Detect which cell encompasses the target text, then output its [X, Y] center coordinate. 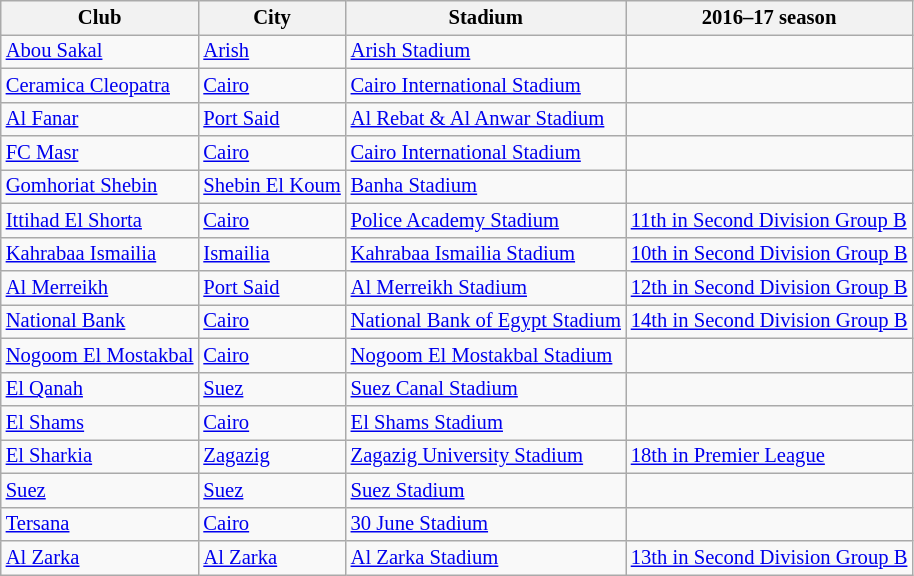
Shebin El Koum [272, 186]
Al Merreikh [100, 287]
Nogoom El Mostakbal Stadium [486, 355]
Zagazig [272, 456]
Police Academy Stadium [486, 220]
Suez Canal Stadium [486, 389]
Ceramica Cleopatra [100, 85]
Al Merreikh Stadium [486, 287]
Banha Stadium [486, 186]
Stadium [486, 17]
Al Fanar [100, 119]
Arish Stadium [486, 51]
El Shams [100, 423]
18th in Premier League [769, 456]
Ittihad El Shorta [100, 220]
Kahrabaa Ismailia Stadium [486, 254]
2016–17 season [769, 17]
30 June Stadium [486, 524]
Abou Sakal [100, 51]
Kahrabaa Ismailia [100, 254]
City [272, 17]
Zagazig University Stadium [486, 456]
Ismailia [272, 254]
Gomhoriat Shebin [100, 186]
Al Zarka Stadium [486, 557]
11th in Second Division Group B [769, 220]
13th in Second Division Group B [769, 557]
12th in Second Division Group B [769, 287]
El Shams Stadium [486, 423]
El Qanah [100, 389]
El Sharkia [100, 456]
Nogoom El Mostakbal [100, 355]
Suez Stadium [486, 490]
National Bank [100, 321]
14th in Second Division Group B [769, 321]
Arish [272, 51]
Al Rebat & Al Anwar Stadium [486, 119]
National Bank of Egypt Stadium [486, 321]
Tersana [100, 524]
FC Masr [100, 153]
10th in Second Division Group B [769, 254]
Club [100, 17]
